Search for the cell housing the specified text and yield its (x, y) center coordinate. 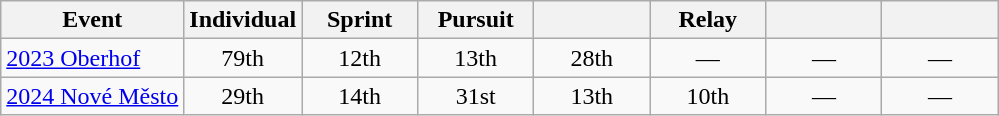
79th (243, 58)
Sprint (360, 20)
2023 Oberhof (92, 58)
31st (476, 96)
10th (708, 96)
12th (360, 58)
Event (92, 20)
Relay (708, 20)
28th (592, 58)
Individual (243, 20)
2024 Nové Město (92, 96)
Pursuit (476, 20)
29th (243, 96)
14th (360, 96)
